Search for the cell housing the specified text and yield its [x, y] center coordinate. 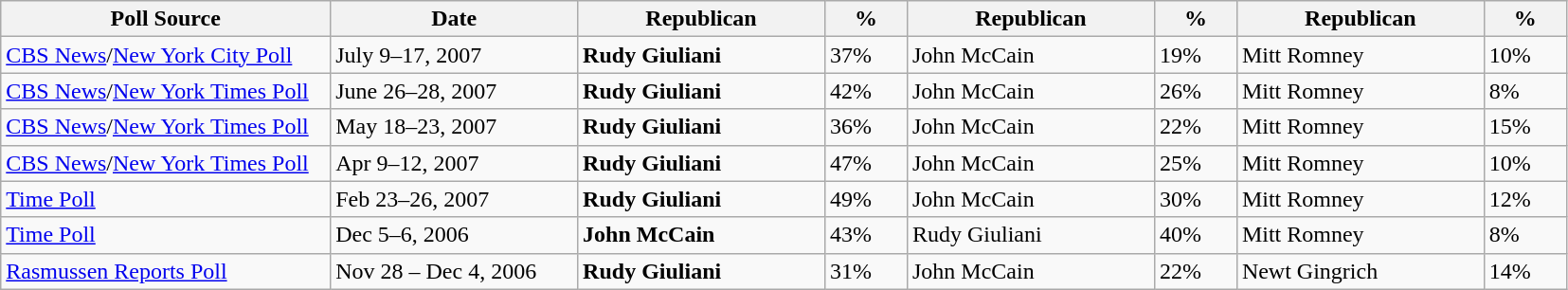
47% [866, 163]
Newt Gingrich [1361, 271]
31% [866, 271]
May 18–23, 2007 [455, 127]
30% [1196, 199]
June 26–28, 2007 [455, 91]
Apr 9–12, 2007 [455, 163]
Poll Source [166, 19]
Rasmussen Reports Poll [166, 271]
25% [1196, 163]
15% [1525, 127]
14% [1525, 271]
Date [455, 19]
42% [866, 91]
40% [1196, 235]
Nov 28 – Dec 4, 2006 [455, 271]
12% [1525, 199]
July 9–17, 2007 [455, 55]
19% [1196, 55]
CBS News/New York City Poll [166, 55]
Feb 23–26, 2007 [455, 199]
49% [866, 199]
37% [866, 55]
36% [866, 127]
Dec 5–6, 2006 [455, 235]
43% [866, 235]
26% [1196, 91]
